Identify which cell holds the provided text, then report its (X, Y) central coordinate. 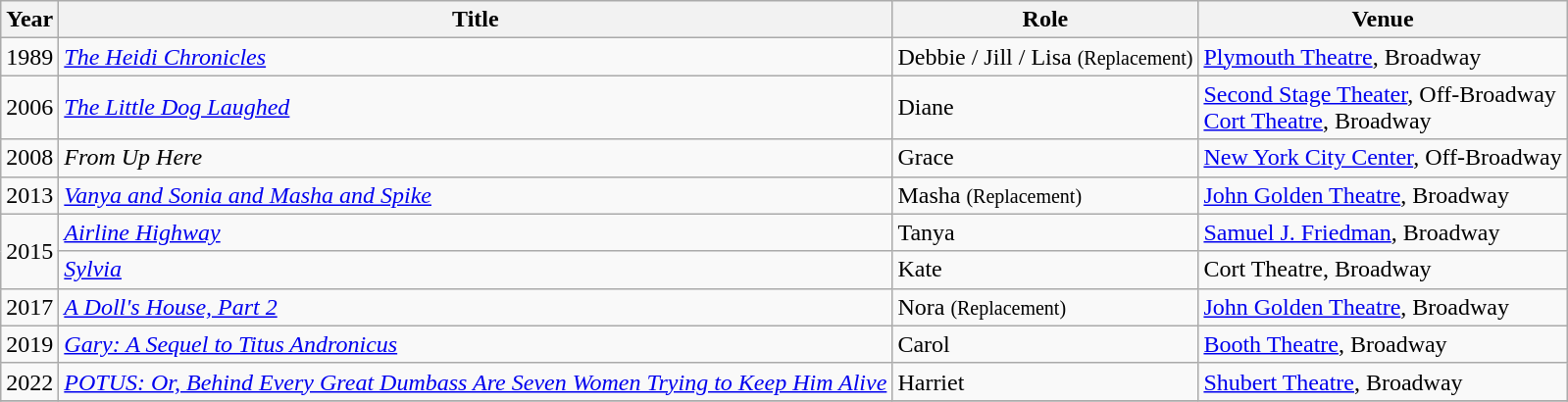
Tanya (1045, 232)
2006 (29, 108)
Nora (Replacement) (1045, 307)
2019 (29, 344)
2008 (29, 158)
Airline Highway (476, 232)
POTUS: Or, Behind Every Great Dumbass Are Seven Women Trying to Keep Him Alive (476, 381)
Vanya and Sonia and Masha and Spike (476, 195)
Debbie / Jill / Lisa (Replacement) (1045, 57)
A Doll's House, Part 2 (476, 307)
Samuel J. Friedman, Broadway (1383, 232)
Shubert Theatre, Broadway (1383, 381)
Diane (1045, 108)
Plymouth Theatre, Broadway (1383, 57)
From Up Here (476, 158)
Title (476, 20)
Gary: A Sequel to Titus Andronicus (476, 344)
Booth Theatre, Broadway (1383, 344)
Year (29, 20)
Harriet (1045, 381)
1989 (29, 57)
2013 (29, 195)
Venue (1383, 20)
The Little Dog Laughed (476, 108)
Role (1045, 20)
New York City Center, Off-Broadway (1383, 158)
Sylvia (476, 270)
Kate (1045, 270)
Second Stage Theater, Off-BroadwayCort Theatre, Broadway (1383, 108)
Cort Theatre, Broadway (1383, 270)
Carol (1045, 344)
2015 (29, 251)
2017 (29, 307)
Masha (Replacement) (1045, 195)
The Heidi Chronicles (476, 57)
Grace (1045, 158)
2022 (29, 381)
